Detect which cell encompasses the target text, then output its [X, Y] center coordinate. 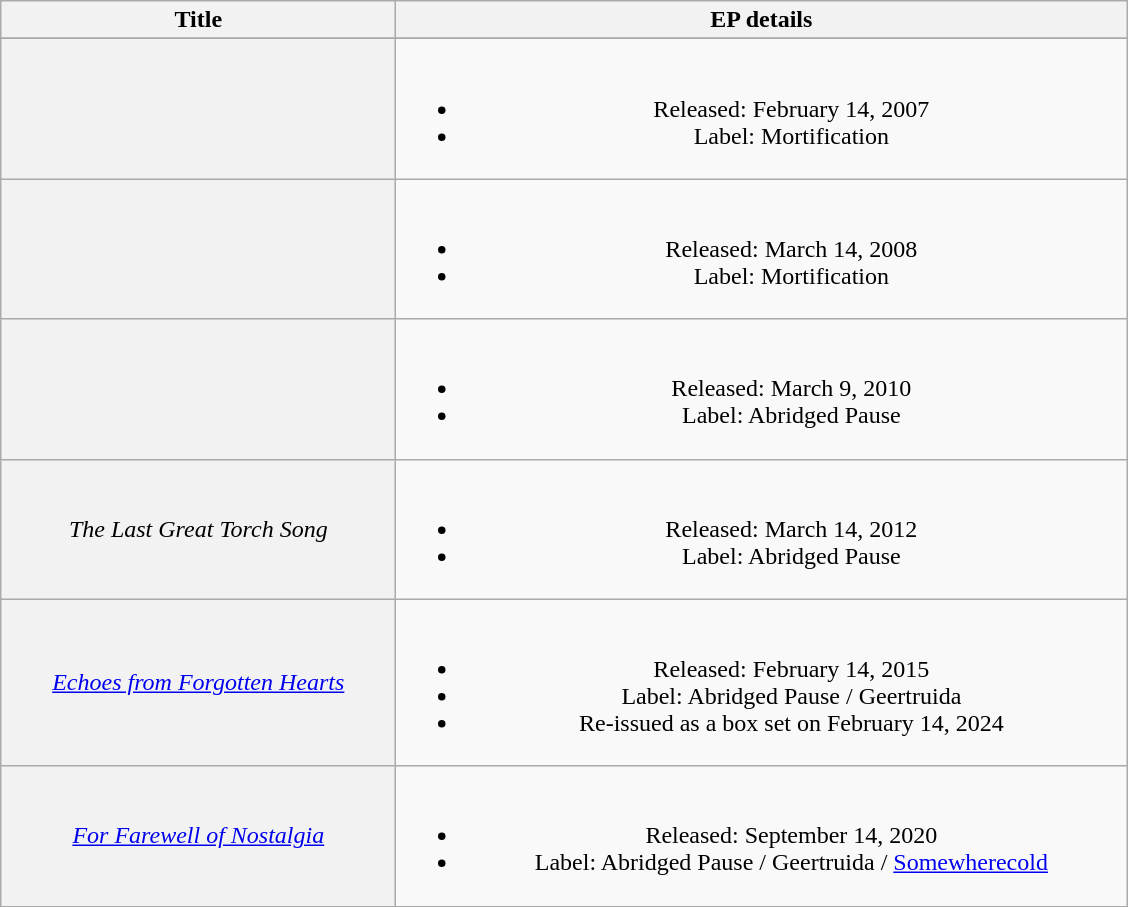
Title [198, 20]
Released: February 14, 2007Label: Mortification [762, 109]
Released: February 14, 2015Label: Abridged Pause / GeertruidaRe-issued as a box set on February 14, 2024 [762, 682]
Released: March 14, 2008Label: Mortification [762, 249]
For Farewell of Nostalgia [198, 836]
The Last Great Torch Song [198, 529]
EP details [762, 20]
Released: March 9, 2010Label: Abridged Pause [762, 389]
Released: September 14, 2020Label: Abridged Pause / Geertruida / Somewherecold [762, 836]
Released: March 14, 2012Label: Abridged Pause [762, 529]
Echoes from Forgotten Hearts [198, 682]
